Pinpoint the cell where the given text exists, returning its [X, Y] midpoint coordinate. 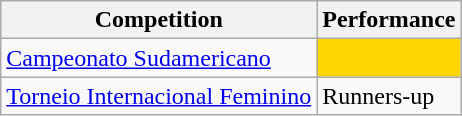
Campeonato Sudamericano [159, 58]
Performance [389, 20]
Competition [159, 20]
Torneio Internacional Feminino [159, 96]
Runners-up [389, 96]
